Return (X, Y) of the center of cell containing provided text 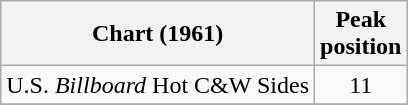
Chart (1961) (158, 34)
Peakposition (361, 34)
11 (361, 85)
U.S. Billboard Hot C&W Sides (158, 85)
